Search for the cell housing the specified text and yield its (X, Y) center coordinate. 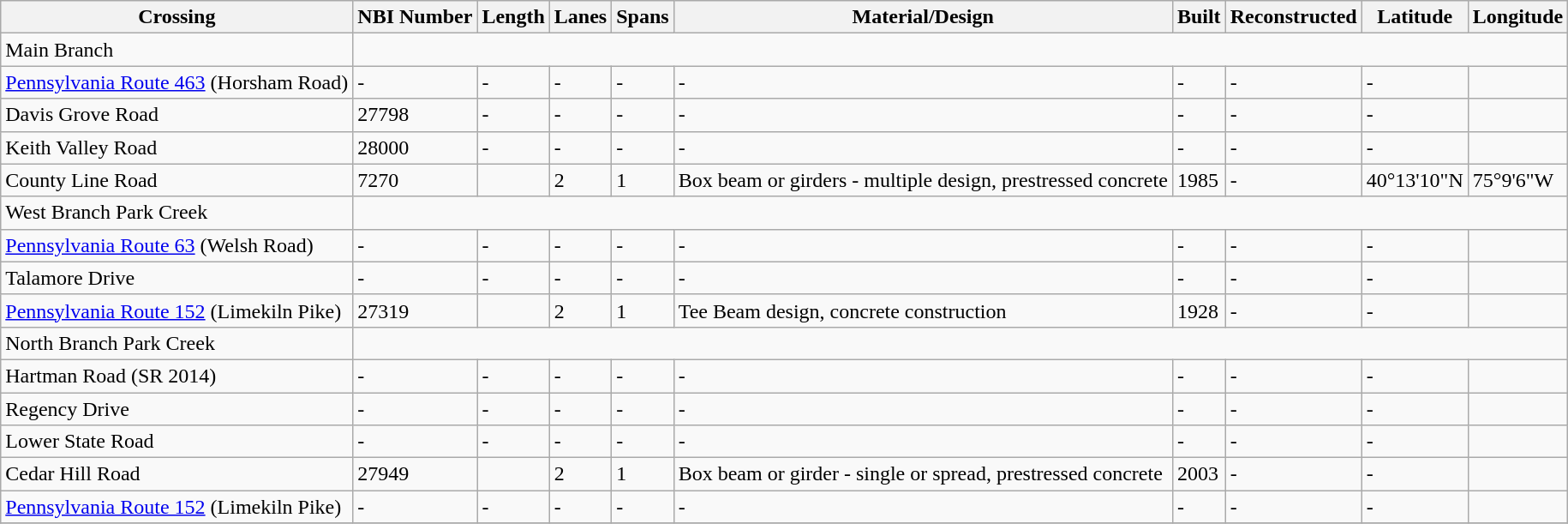
27319 (415, 310)
40°13'10"N (1415, 180)
2003 (1199, 474)
North Branch Park Creek (177, 343)
Reconstructed (1294, 17)
Box beam or girder - single or spread, prestressed concrete (923, 474)
Keith Valley Road (177, 148)
Davis Grove Road (177, 115)
Lanes (580, 17)
Hartman Road (SR 2014) (177, 376)
7270 (415, 180)
West Branch Park Creek (177, 213)
County Line Road (177, 180)
Regency Drive (177, 409)
27798 (415, 115)
Spans (643, 17)
28000 (415, 148)
1928 (1199, 310)
Built (1199, 17)
NBI Number (415, 17)
Length (513, 17)
Crossing (177, 17)
Latitude (1415, 17)
Main Branch (177, 50)
Material/Design (923, 17)
Pennsylvania Route 463 (Horsham Road) (177, 82)
Cedar Hill Road (177, 474)
27949 (415, 474)
Pennsylvania Route 63 (Welsh Road) (177, 245)
Box beam or girders - multiple design, prestressed concrete (923, 180)
Tee Beam design, concrete construction (923, 310)
Longitude (1517, 17)
75°9'6"W (1517, 180)
1985 (1199, 180)
Talamore Drive (177, 278)
Lower State Road (177, 442)
